Search for the cell housing the specified text and yield its [X, Y] center coordinate. 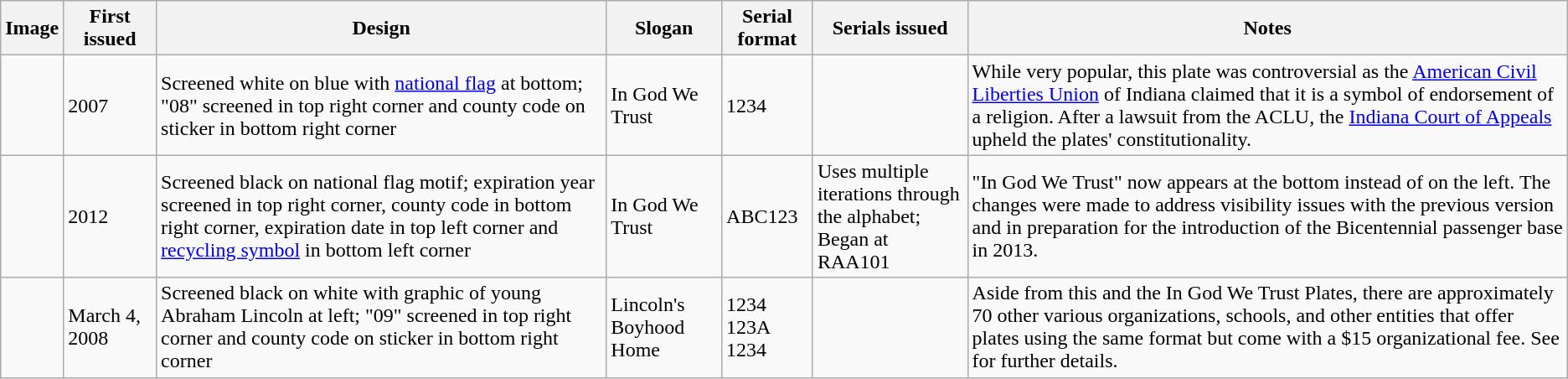
Serials issued [890, 29]
Serial format [767, 29]
2007 [111, 106]
Slogan [664, 29]
Uses multiple iterations through the alphabet;Began at RAA101 [890, 216]
March 4, 2008 [111, 327]
ABC123 [767, 216]
Screened white on blue with national flag at bottom; "08" screened in top right corner and county code on sticker in bottom right corner [382, 106]
Lincoln's Boyhood Home [664, 327]
1234 [767, 106]
2012 [111, 216]
Notes [1267, 29]
First issued [111, 29]
Image [32, 29]
Design [382, 29]
1234123A1234 [767, 327]
